Return the [x, y] coordinate for the center point of the cell that contains the specified text.  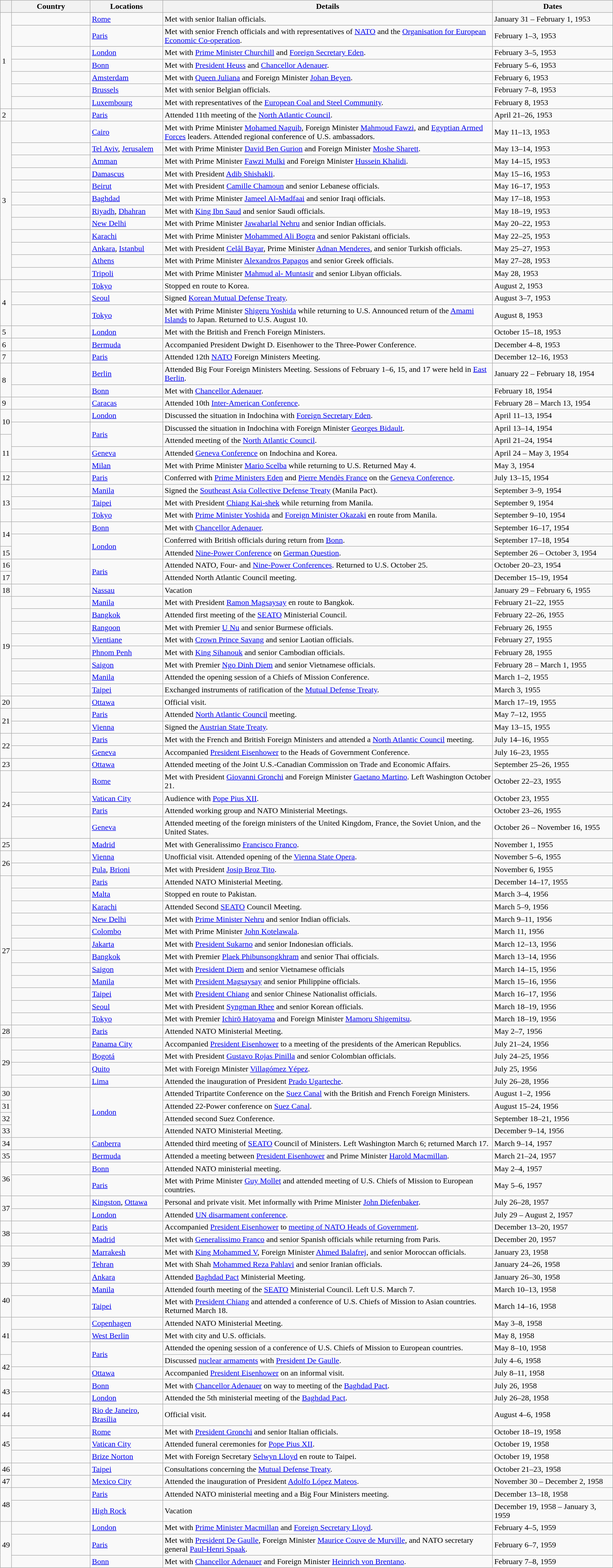
October 22–23, 1955 [553, 781]
September 25–26, 1955 [553, 764]
Met with Prime Minister Mahmud al- Muntasir and senior Libyan officials. [327, 273]
July 26–28, 1957 [553, 1202]
Met with Prime Minister Macmillan and Foreign Secretary Lloyd. [327, 1528]
Exchanged instruments of ratification of the Mutual Defense Treaty. [327, 690]
Stopped en route to Korea. [327, 286]
Canberra [126, 1143]
Met with city and U.S. officials. [327, 1336]
Met with senior Italian officials. [327, 19]
Accompanied President Eisenhower to the Heads of Government Conference. [327, 752]
December 15–19, 1954 [553, 577]
Met with Premier Plaek Phibunsongkhram and senior Thai officials. [327, 957]
Attended a meeting between President Eisenhower and Prime Minister Harold Macmillan. [327, 1156]
February 28, 1955 [553, 652]
Berlin [126, 374]
Met with the British and French Foreign Ministers. [327, 332]
February 27, 1955 [553, 640]
Details [327, 7]
July 26, 1958 [553, 1385]
March 15–16, 1956 [553, 981]
December 13–18, 1958 [553, 1494]
Attended first meeting of the SEATO Ministerial Council. [327, 615]
41 [6, 1336]
November 6, 1955 [553, 869]
Met with President Sukarno and senior Indonesian officials. [327, 944]
Tripoli [126, 273]
Attended the opening session of a conference of U.S. Chiefs of Mission to European countries. [327, 1348]
Panama City [126, 1044]
February 26, 1955 [553, 628]
Met with representatives of the European Coal and Steel Community. [327, 102]
April 21–24, 1954 [553, 441]
48 [6, 1504]
Met with Prime Minister Alexandros Papagos and senior Greek officials. [327, 261]
December 14–17, 1955 [553, 882]
28 [6, 1031]
Locations [126, 7]
May 20–22, 1953 [553, 224]
Phnom Penh [126, 652]
Met with Chancellor Adenauer and Foreign Minister Heinrich von Brentano. [327, 1561]
May 17–18, 1953 [553, 199]
Met with King Mohammed V, Foreign Minister Ahmed Balafrej, and senior Moroccan officials. [327, 1252]
Met with senior Belgian officials. [327, 90]
March 5–9, 1956 [553, 907]
Discussed the situation in Indochina with Foreign Minister Georges Bidault. [327, 428]
49 [6, 1544]
Attended working group and NATO Ministerial Meetings. [327, 811]
February 6, 1953 [553, 78]
Attended the inauguration of President Adolfo López Mateos. [327, 1482]
40 [6, 1300]
May 11–13, 1953 [553, 132]
January 31 – February 1, 1953 [553, 19]
Personal and private visit. Met informally with Prime Minister John Diefenbaker. [327, 1202]
Brussels [126, 90]
October 23, 1955 [553, 798]
September 9–10, 1954 [553, 515]
13 [6, 503]
Met with President Syngman Rhee and senior Korean officials. [327, 1007]
May 15–16, 1953 [553, 174]
December 9–14, 1956 [553, 1131]
14 [6, 534]
Met with President Magsaysay and senior Philippine officials. [327, 981]
Attended the opening session of a Chiefs of Mission Conference. [327, 677]
Brize Norton [126, 1457]
Amsterdam [126, 78]
Met with Prime Minister Churchill and Foreign Secretary Eden. [327, 53]
May 28, 1953 [553, 273]
Attended NATO, Four- and Nine-Power Conferences. Returned to U.S. October 25. [327, 565]
7 [6, 357]
42 [6, 1367]
Met with President Chiang and attended a conference of U.S. Chiefs of Mission to Asian countries. Returned March 18. [327, 1306]
Met with President Chiang Kai-shek while returning from Manila. [327, 503]
July 16–23, 1955 [553, 752]
Met with Prime Minister Shigeru Yoshida while returning to U.S. Announced return of the Amami Islands to Japan. Returned to U.S. August 10. [327, 315]
Ankara [126, 1277]
High Rock [126, 1511]
August 4–6, 1958 [553, 1415]
Met with Prime Minister Guy Mollet and attended meeting of U.S. Chiefs of Mission to European countries. [327, 1185]
43 [6, 1392]
19 [6, 646]
December 20, 1957 [553, 1240]
Attended third meeting of SEATO Council of Ministers. Left Washington March 6; returned March 17. [327, 1143]
Tehran [126, 1265]
February 18, 1954 [553, 391]
July 26–28, 1956 [553, 1081]
Met with senior French officials and with representatives of NATO and the Organisation for European Economic Co-operation. [327, 36]
Conferred with Prime Ministers Eden and Pierre Mendès France on the Geneva Conference. [327, 478]
Vientiane [126, 640]
March 3, 1955 [553, 690]
Met with Chancellor Adenauer on way to meeting of the Baghdad Pact. [327, 1385]
Met with Prime Minister David Ben Gurion and Foreign Minister Moshe Sharett. [327, 149]
8 [6, 380]
Marrakesh [126, 1252]
6 [6, 344]
Conferred with British officials during return from Bonn. [327, 540]
Jakarta [126, 944]
July 29 – August 2, 1957 [553, 1215]
Attended second Suez Conference. [327, 1119]
September 17–18, 1954 [553, 540]
Attended 10th Inter-American Conference. [327, 403]
December 19, 1958 – January 3, 1959 [553, 1511]
18 [6, 590]
Met with Crown Prince Savang and senior Laotian officials. [327, 640]
February 22–26, 1955 [553, 615]
Pula, Brioni [126, 869]
May 3, 1954 [553, 465]
Attended meeting of the foreign ministers of the United Kingdom, France, the Soviet Union, and the United States. [327, 828]
Accompanied President Eisenhower to a meeting of the presidents of the American Republics. [327, 1044]
Met with Prime Minister Jawaharlal Nehru and senior Indian officials. [327, 224]
February 28 – March 1, 1955 [553, 665]
Ankara, Istanbul [126, 248]
Met with Premier U Nu and senior Burmese officials. [327, 628]
47 [6, 1482]
Met with Foreign Minister Villagómez Yépez. [327, 1069]
May 5–6, 1957 [553, 1185]
Amman [126, 161]
27 [6, 951]
March 9–11, 1956 [553, 919]
July 25, 1956 [553, 1069]
1 [6, 61]
Met with Prime Minister Mario Scelba while returning to U.S. Returned May 4. [327, 465]
January 29 – February 6, 1955 [553, 590]
Attended meeting of the Joint U.S.-Canadian Commission on Trade and Economic Affairs. [327, 764]
Met with Prime Minister Fawzi Mulki and Foreign Minister Hussein Khalidi. [327, 161]
March 10–13, 1958 [553, 1289]
August 8, 1953 [553, 315]
Met with President Gustavo Rojas Pinilla and senior Colombian officials. [327, 1056]
37 [6, 1208]
Country [51, 7]
Attended Second SEATO Council Meeting. [327, 907]
Cairo [126, 132]
Mexico City [126, 1482]
November 5–6, 1955 [553, 857]
Unofficial visit. Attended opening of the Vienna State Opera. [327, 857]
May 25–27, 1953 [553, 248]
Signed Korean Mutual Defense Treaty. [327, 298]
February 28 – March 13, 1954 [553, 403]
Beirut [126, 186]
May 22–25, 1953 [553, 236]
25 [6, 845]
Athens [126, 261]
Quito [126, 1069]
December 12–16, 1953 [553, 357]
March 14–16, 1958 [553, 1306]
October 18–19, 1958 [553, 1431]
May 8, 1958 [553, 1336]
39 [6, 1265]
May 14–15, 1953 [553, 161]
9 [6, 403]
July 24–25, 1956 [553, 1056]
Bogotá [126, 1056]
Colombo [126, 932]
Attended the inauguration of President Prado Ugarteche. [327, 1081]
September 16–17, 1954 [553, 528]
Attended fourth meeting of the SEATO Ministerial Council. Left U.S. March 7. [327, 1289]
30 [6, 1094]
August 15–24, 1956 [553, 1106]
Rio de Janeiro, Brasília [126, 1415]
August 3–7, 1953 [553, 298]
Met with Prime Minister Jameel Al-Madfaai and senior Iraqi officials. [327, 199]
Attended the 5th ministerial meeting of the Baghdad Pact. [327, 1398]
May 18–19, 1953 [553, 211]
5 [6, 332]
45 [6, 1444]
Met with President De Gaulle, Foreign Minister Maurice Couve de Murville, and NATO secretary general Paul-Henri Spaak. [327, 1544]
Met with Shah Mohammed Reza Pahlavi and senior Iranian officials. [327, 1265]
Caracas [126, 403]
35 [6, 1156]
32 [6, 1119]
July 14–16, 1955 [553, 739]
January 24–26, 1958 [553, 1265]
Attended NATO ministerial meeting. [327, 1168]
Audience with Pope Pius XII. [327, 798]
Met with Premier Ichirō Hatoyama and Foreign Minister Mamoru Shigemitsu. [327, 1019]
36 [6, 1179]
October 23–26, 1955 [553, 811]
July 26–28, 1958 [553, 1398]
Met with Generalissimo Francisco Franco. [327, 845]
Attended Tripartite Conference on the Suez Canal with the British and French Foreign Ministers. [327, 1094]
February 21–22, 1955 [553, 603]
Accompanied President Eisenhower to meeting of NATO Heads of Government. [327, 1227]
29 [6, 1063]
Dates [553, 7]
Consultations concerning the Mutual Defense Treaty. [327, 1469]
Accompanied President Eisenhower on an informal visit. [327, 1373]
May 8–10, 1958 [553, 1348]
May 13–15, 1955 [553, 727]
Attended Baghdad Pact Ministerial Meeting. [327, 1277]
12 [6, 478]
33 [6, 1131]
March 12–13, 1956 [553, 944]
July 13–15, 1954 [553, 478]
September 9, 1954 [553, 503]
Met with President Camille Chamoun and senior Lebanese officials. [327, 186]
Discussed nuclear armaments with President De Gaulle. [327, 1360]
31 [6, 1106]
March 1–2, 1955 [553, 677]
March 16–17, 1956 [553, 994]
October 15–18, 1953 [553, 332]
4 [6, 302]
West Berlin [126, 1336]
July 8–11, 1958 [553, 1373]
Met with President Diem and senior Vietnamese officials [327, 969]
January 22 – February 18, 1954 [553, 374]
February 7–8, 1959 [553, 1561]
February 3–5, 1953 [553, 53]
Met with Prime Minister Nehru and senior Indian officials. [327, 919]
February 4–5, 1959 [553, 1528]
March 14–15, 1956 [553, 969]
23 [6, 764]
May 16–17, 1953 [553, 186]
Malta [126, 894]
Baghdad [126, 199]
Met with Generalissimo Franco and senior Spanish officials while returning from Paris. [327, 1240]
August 2, 1953 [553, 286]
46 [6, 1469]
May 13–14, 1953 [553, 149]
17 [6, 577]
May 7–12, 1955 [553, 715]
April 11–13, 1954 [553, 416]
Rangoon [126, 628]
34 [6, 1143]
Met with President Adib Shishakli. [327, 174]
April 24 – May 3, 1954 [553, 453]
Met with President Celâl Bayar, Prime Minister Adnan Menderes, and senior Turkish officials. [327, 248]
April 13–14, 1954 [553, 428]
2 [6, 115]
Met with President Josip Broz Tito. [327, 869]
Copenhagen [126, 1323]
Accompanied President Dwight D. Eisenhower to the Three-Power Conference. [327, 344]
Riyadh, Dhahran [126, 211]
February 7–8, 1953 [553, 90]
May 27–28, 1953 [553, 261]
December 13–20, 1957 [553, 1227]
February 8, 1953 [553, 102]
Met with President Gronchi and senior Italian officials. [327, 1431]
Met with Prime Minister John Kotelawala. [327, 932]
Met with the French and British Foreign Ministers and attended a North Atlantic Council meeting. [327, 739]
15 [6, 553]
22 [6, 746]
March 17–19, 1955 [553, 702]
Attended meeting of the North Atlantic Council. [327, 441]
March 11, 1956 [553, 932]
Met with Premier Ngo Dinh Diem and senior Vietnamese officials. [327, 665]
Milan [126, 465]
21 [6, 721]
Attended 12th NATO Foreign Ministers Meeting. [327, 357]
Met with Prime Minister Mohammed Ali Bogra and senior Pakistani officials. [327, 236]
Attended Nine-Power Conference on German Question. [327, 553]
September 3–9, 1954 [553, 490]
September 26 – October 3, 1954 [553, 553]
Kingston, Ottawa [126, 1202]
Signed the Southeast Asia Collective Defense Treaty (Manila Pact). [327, 490]
January 26–30, 1958 [553, 1277]
December 4–8, 1953 [553, 344]
Met with King Sihanouk and senior Cambodian officials. [327, 652]
3 [6, 200]
11 [6, 453]
March 13–14, 1956 [553, 957]
May 2–7, 1956 [553, 1031]
September 18–21, 1956 [553, 1119]
Attended 11th meeting of the North Atlantic Council. [327, 115]
Attended funeral ceremonies for Pope Pius XII. [327, 1444]
Met with President Ramon Magsaysay en route to Bangkok. [327, 603]
October 20–23, 1954 [553, 565]
Signed the Austrian State Treaty. [327, 727]
16 [6, 565]
Attended NATO ministerial meeting and a Big Four Ministers meeting. [327, 1494]
Nassau [126, 590]
July 4–6, 1958 [553, 1360]
Met with King Ibn Saud and senior Saudi officials. [327, 211]
May 2–4, 1957 [553, 1168]
Met with President Giovanni Gronchi and Foreign Minister Gaetano Martino. Left Washington October 21. [327, 781]
February 6–7, 1959 [553, 1544]
Tel Aviv, Jerusalem [126, 149]
Met with President Heuss and Chancellor Adenauer. [327, 65]
44 [6, 1415]
Luxembourg [126, 102]
Stopped en route to Pakistan. [327, 894]
Discussed the situation in Indochina with Foreign Secretary Eden. [327, 416]
26 [6, 863]
March 9–14, 1957 [553, 1143]
38 [6, 1233]
10 [6, 422]
March 21–24, 1957 [553, 1156]
February 5–6, 1953 [553, 65]
May 3–8, 1958 [553, 1323]
April 21–26, 1953 [553, 115]
Damascus [126, 174]
October 21–23, 1958 [553, 1469]
20 [6, 702]
Attended Big Four Foreign Ministers Meeting. Sessions of February 1–6, 15, and 17 were held in East Berlin. [327, 374]
August 1–2, 1956 [553, 1094]
24 [6, 804]
Met with Prime Minister Yoshida and Foreign Minister Okazaki en route from Manila. [327, 515]
January 23, 1958 [553, 1252]
November 1, 1955 [553, 845]
Attended 22-Power conference on Suez Canal. [327, 1106]
Attended Geneva Conference on Indochina and Korea. [327, 453]
Attended UN disarmament conference. [327, 1215]
November 30 – December 2, 1958 [553, 1482]
March 3–4, 1956 [553, 894]
Met with Foreign Secretary Selwyn Lloyd en route to Taipei. [327, 1457]
Lima [126, 1081]
Met with Queen Juliana and Foreign Minister Johan Beyen. [327, 78]
October 26 – November 16, 1955 [553, 828]
February 1–3, 1953 [553, 36]
Met with President Chiang and senior Chinese Nationalist officials. [327, 994]
July 21–24, 1956 [553, 1044]
